Locate the cell with the specified text and output its [X, Y] center coordinate. 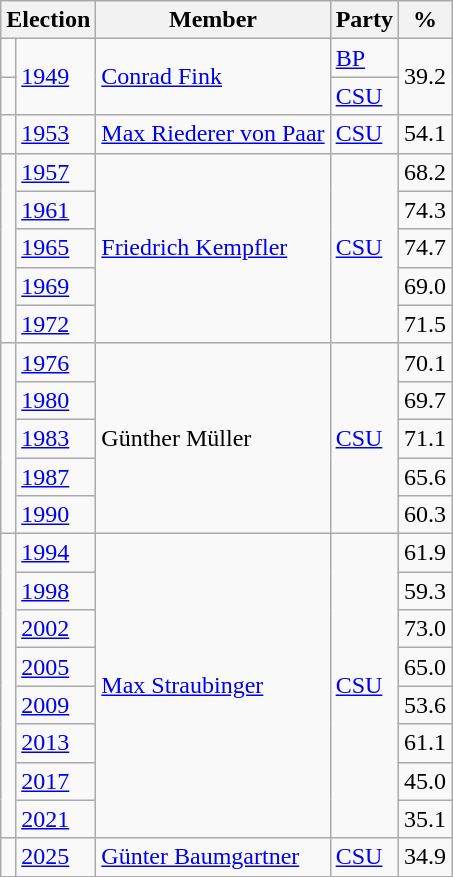
45.0 [426, 781]
39.2 [426, 77]
Max Straubinger [213, 686]
% [426, 20]
2025 [56, 857]
59.3 [426, 591]
1990 [56, 515]
74.3 [426, 210]
71.5 [426, 324]
70.1 [426, 362]
65.0 [426, 667]
BP [364, 58]
1965 [56, 248]
69.7 [426, 400]
1994 [56, 553]
2002 [56, 629]
73.0 [426, 629]
2013 [56, 743]
Conrad Fink [213, 77]
71.1 [426, 438]
35.1 [426, 819]
34.9 [426, 857]
Günter Baumgartner [213, 857]
1998 [56, 591]
1953 [56, 134]
74.7 [426, 248]
1976 [56, 362]
69.0 [426, 286]
Member [213, 20]
Friedrich Kempfler [213, 248]
1983 [56, 438]
1969 [56, 286]
1980 [56, 400]
65.6 [426, 477]
1949 [56, 77]
1987 [56, 477]
2021 [56, 819]
53.6 [426, 705]
Election [48, 20]
1957 [56, 172]
54.1 [426, 134]
2017 [56, 781]
61.9 [426, 553]
60.3 [426, 515]
68.2 [426, 172]
2009 [56, 705]
Günther Müller [213, 438]
Max Riederer von Paar [213, 134]
61.1 [426, 743]
Party [364, 20]
2005 [56, 667]
1961 [56, 210]
1972 [56, 324]
